Capture the cell that displays the provided text and extract its (x, y) central coordinate. 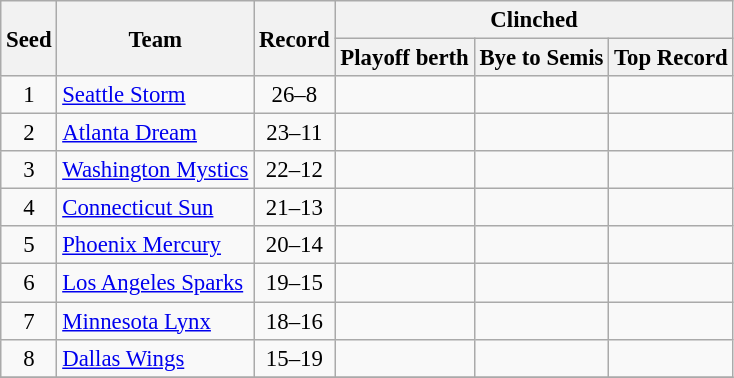
22–12 (294, 170)
19–15 (294, 283)
Connecticut Sun (156, 208)
Top Record (671, 58)
1 (29, 95)
Washington Mystics (156, 170)
15–19 (294, 358)
Record (294, 38)
7 (29, 321)
2 (29, 133)
21–13 (294, 208)
Clinched (534, 20)
Los Angeles Sparks (156, 283)
4 (29, 208)
8 (29, 358)
Phoenix Mercury (156, 245)
Minnesota Lynx (156, 321)
Seattle Storm (156, 95)
3 (29, 170)
Dallas Wings (156, 358)
Team (156, 38)
Atlanta Dream (156, 133)
6 (29, 283)
5 (29, 245)
20–14 (294, 245)
23–11 (294, 133)
18–16 (294, 321)
26–8 (294, 95)
Bye to Semis (542, 58)
Seed (29, 38)
Playoff berth (404, 58)
